Find where the given text appears and provide that cell's center as [x, y] coordinate. 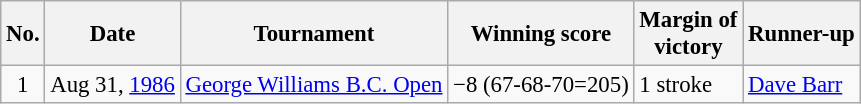
Winning score [541, 34]
Aug 31, 1986 [112, 85]
Tournament [314, 34]
Date [112, 34]
No. [23, 34]
Dave Barr [802, 85]
1 [23, 85]
George Williams B.C. Open [314, 85]
−8 (67-68-70=205) [541, 85]
1 stroke [688, 85]
Runner-up [802, 34]
Margin ofvictory [688, 34]
